Identify which cell holds the provided text, then report its [X, Y] central coordinate. 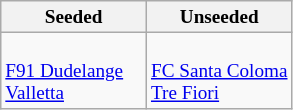
F91 Dudelange Valletta [74, 70]
Seeded [74, 17]
FC Santa Coloma Tre Fiori [219, 70]
Unseeded [219, 17]
